Detect which cell encompasses the target text, then output its (X, Y) center coordinate. 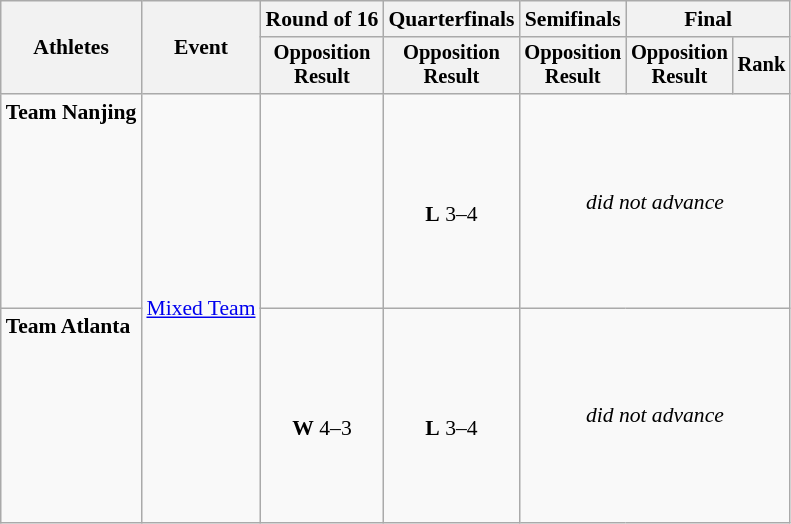
Mixed Team (200, 308)
Semifinals (572, 19)
Rank (762, 66)
W 4–3 (322, 416)
Final (708, 19)
Athletes (72, 48)
Quarterfinals (451, 19)
Round of 16 (322, 19)
Team Atlanta (72, 416)
Event (200, 48)
Team Nanjing (72, 201)
